Capture the cell that displays the provided text and extract its [x, y] central coordinate. 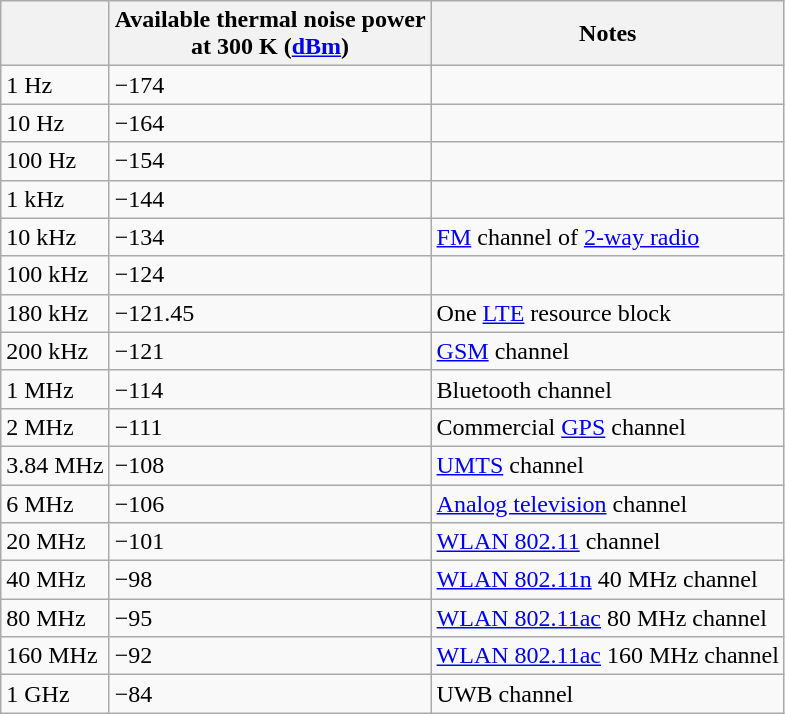
1 kHz [55, 199]
−111 [270, 427]
−164 [270, 123]
−144 [270, 199]
−84 [270, 694]
160 MHz [55, 656]
1 MHz [55, 389]
UMTS channel [608, 465]
WLAN 802.11ac 80 MHz channel [608, 618]
−106 [270, 503]
−174 [270, 85]
80 MHz [55, 618]
WLAN 802.11 channel [608, 542]
−108 [270, 465]
One LTE resource block [608, 313]
40 MHz [55, 580]
−121 [270, 351]
−154 [270, 161]
100 kHz [55, 275]
3.84 MHz [55, 465]
−95 [270, 618]
10 Hz [55, 123]
1 GHz [55, 694]
GSM channel [608, 351]
WLAN 802.11ac 160 MHz channel [608, 656]
−124 [270, 275]
200 kHz [55, 351]
−98 [270, 580]
−101 [270, 542]
10 kHz [55, 237]
−121.45 [270, 313]
180 kHz [55, 313]
−134 [270, 237]
20 MHz [55, 542]
Commercial GPS channel [608, 427]
UWB channel [608, 694]
1 Hz [55, 85]
Bluetooth channel [608, 389]
2 MHz [55, 427]
Analog television channel [608, 503]
6 MHz [55, 503]
−92 [270, 656]
Notes [608, 34]
WLAN 802.11n 40 MHz channel [608, 580]
100 Hz [55, 161]
FM channel of 2-way radio [608, 237]
−114 [270, 389]
Available thermal noise powerat 300 K (dBm) [270, 34]
